Return the (x, y) coordinate for the center point of the cell that contains the specified text.  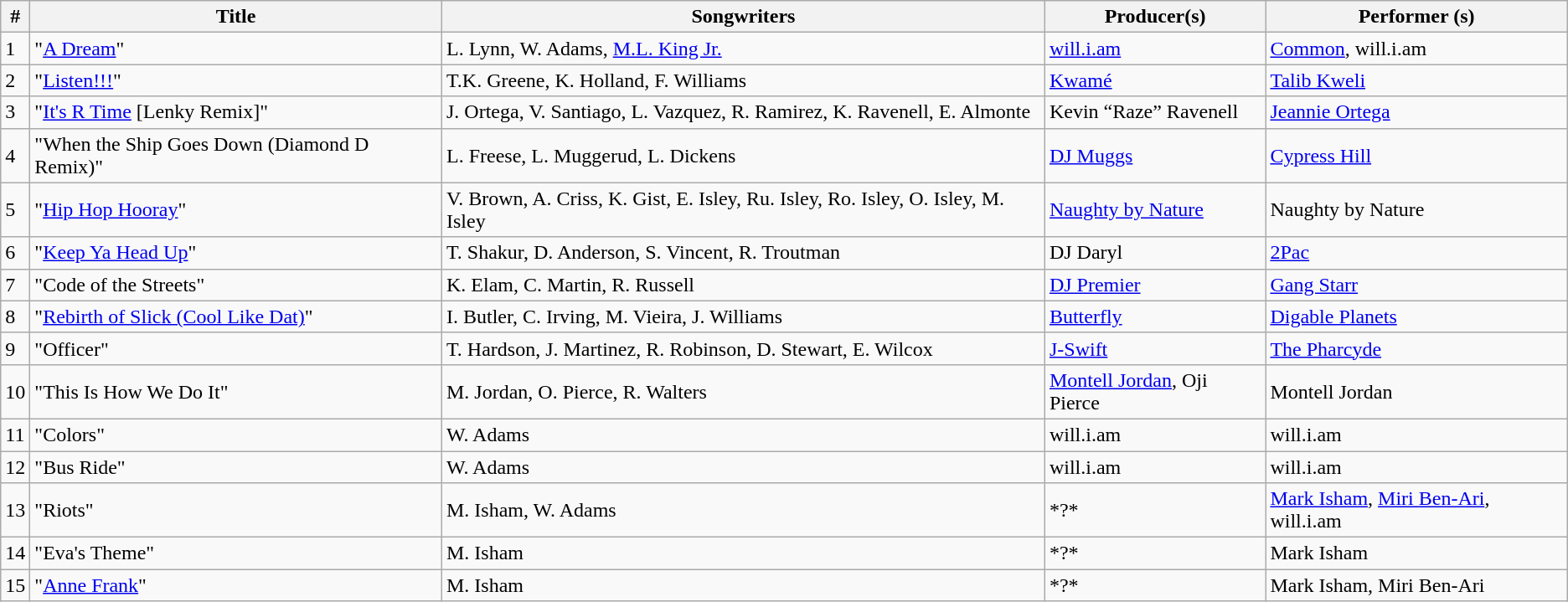
"Rebirth of Slick (Cool Like Dat)" (236, 316)
Performer (s) (1416, 17)
J-Swift (1154, 348)
"Code of the Streets" (236, 285)
M. Isham, W. Adams (743, 511)
11 (15, 435)
10 (15, 392)
Mark Isham, Miri Ben-Ari (1416, 585)
8 (15, 316)
"Colors" (236, 435)
T.K. Greene, K. Holland, F. Williams (743, 80)
Gang Starr (1416, 285)
"A Dream" (236, 49)
Talib Kweli (1416, 80)
2 (15, 80)
I. Butler, C. Irving, M. Vieira, J. Williams (743, 316)
6 (15, 253)
"This Is How We Do It" (236, 392)
L. Lynn, W. Adams, M.L. King Jr. (743, 49)
J. Ortega, V. Santiago, L. Vazquez, R. Ramirez, K. Ravenell, E. Almonte (743, 112)
DJ Daryl (1154, 253)
Title (236, 17)
L. Freese, L. Muggerud, L. Dickens (743, 156)
1 (15, 49)
3 (15, 112)
Digable Planets (1416, 316)
V. Brown, A. Criss, K. Gist, E. Isley, Ru. Isley, Ro. Isley, O. Isley, M. Isley (743, 209)
M. Jordan, O. Pierce, R. Walters (743, 392)
Montell Jordan, Oji Pierce (1154, 392)
"Officer" (236, 348)
T. Shakur, D. Anderson, S. Vincent, R. Troutman (743, 253)
Jeannie Ortega (1416, 112)
# (15, 17)
"Bus Ride" (236, 466)
"It's R Time [Lenky Remix]" (236, 112)
5 (15, 209)
Butterfly (1154, 316)
Montell Jordan (1416, 392)
14 (15, 553)
"When the Ship Goes Down (Diamond D Remix)" (236, 156)
"Eva's Theme" (236, 553)
The Pharcyde (1416, 348)
"Riots" (236, 511)
"Anne Frank" (236, 585)
12 (15, 466)
DJ Muggs (1154, 156)
Kevin “Raze” Ravenell (1154, 112)
Kwamé (1154, 80)
DJ Premier (1154, 285)
Songwriters (743, 17)
2Pac (1416, 253)
T. Hardson, J. Martinez, R. Robinson, D. Stewart, E. Wilcox (743, 348)
Common, will.i.am (1416, 49)
"Listen!!!" (236, 80)
K. Elam, C. Martin, R. Russell (743, 285)
7 (15, 285)
"Keep Ya Head Up" (236, 253)
Mark Isham (1416, 553)
15 (15, 585)
13 (15, 511)
Producer(s) (1154, 17)
4 (15, 156)
Cypress Hill (1416, 156)
"Hip Hop Hooray" (236, 209)
9 (15, 348)
Mark Isham, Miri Ben-Ari, will.i.am (1416, 511)
